Scan for the cell matching the given text and deliver its (x, y) coordinate at center. 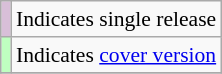
Indicates single release (116, 19)
Indicates cover version (116, 55)
